Search for the cell housing the specified text and yield its (x, y) center coordinate. 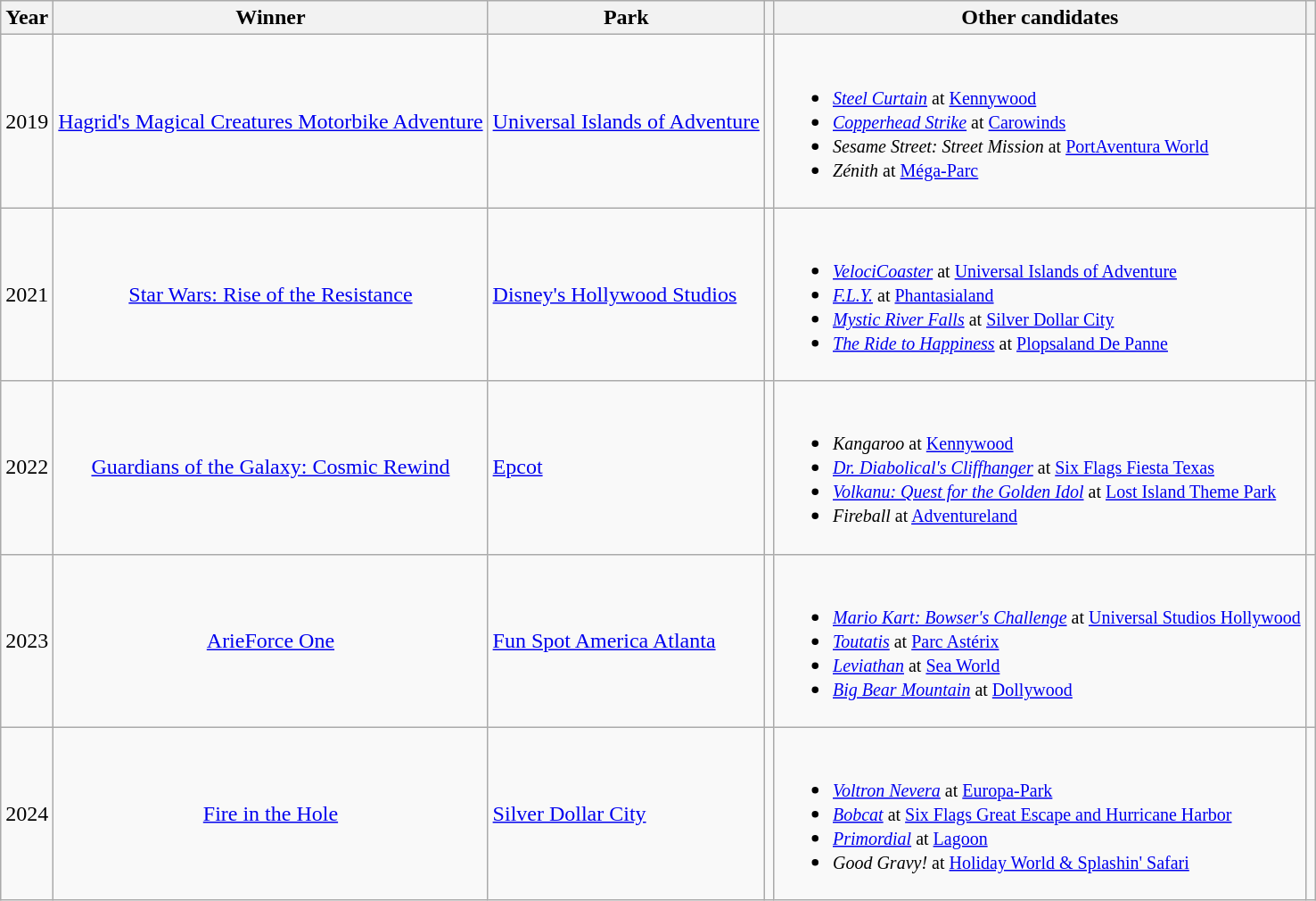
2021 (27, 294)
2022 (27, 467)
Disney's Hollywood Studios (626, 294)
Epcot (626, 467)
Silver Dollar City (626, 814)
Hagrid's Magical Creatures Motorbike Adventure (271, 121)
Fun Spot America Atlanta (626, 641)
Winner (271, 18)
Star Wars: Rise of the Resistance (271, 294)
ArieForce One (271, 641)
Mario Kart: Bowser's Challenge at Universal Studios HollywoodToutatis at Parc AstérixLeviathan at Sea WorldBig Bear Mountain at Dollywood (1040, 641)
2024 (27, 814)
Guardians of the Galaxy: Cosmic Rewind (271, 467)
Fire in the Hole (271, 814)
Universal Islands of Adventure (626, 121)
Park (626, 18)
Voltron Nevera at Europa-ParkBobcat at Six Flags Great Escape and Hurricane HarborPrimordial at LagoonGood Gravy! at Holiday World & Splashin' Safari (1040, 814)
Year (27, 18)
Steel Curtain at KennywoodCopperhead Strike at CarowindsSesame Street: Street Mission at PortAventura WorldZénith at Méga-Parc (1040, 121)
2019 (27, 121)
Other candidates (1040, 18)
2023 (27, 641)
